Capture the cell that displays the provided text and extract its [X, Y] central coordinate. 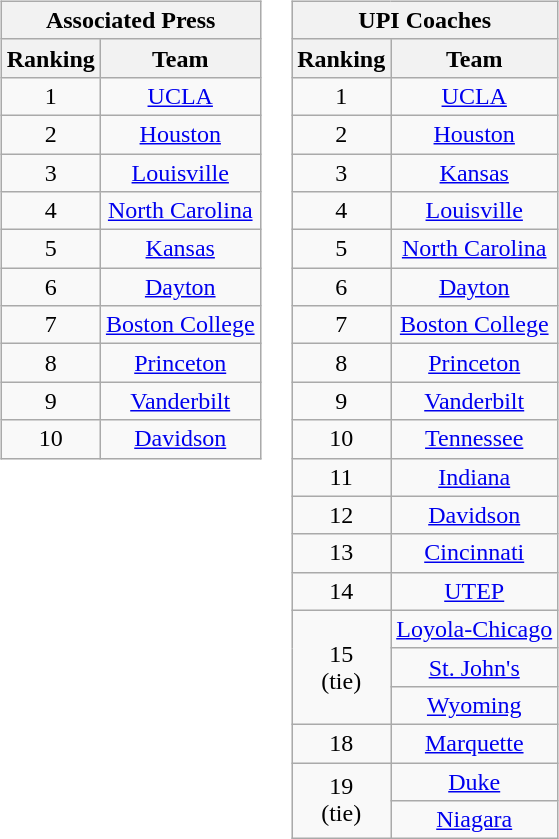
Niagara [474, 820]
14 [342, 591]
Indiana [474, 477]
Cincinnati [474, 553]
UTEP [474, 591]
Marquette [474, 743]
Duke [474, 781]
Loyola-Chicago [474, 629]
19(tie) [342, 800]
UPI Coaches [425, 20]
12 [342, 515]
St. John's [474, 667]
15(tie) [342, 667]
Associated Press [130, 20]
Wyoming [474, 705]
18 [342, 743]
13 [342, 553]
11 [342, 477]
Tennessee [474, 439]
